Return [x, y] of the center of cell containing provided text 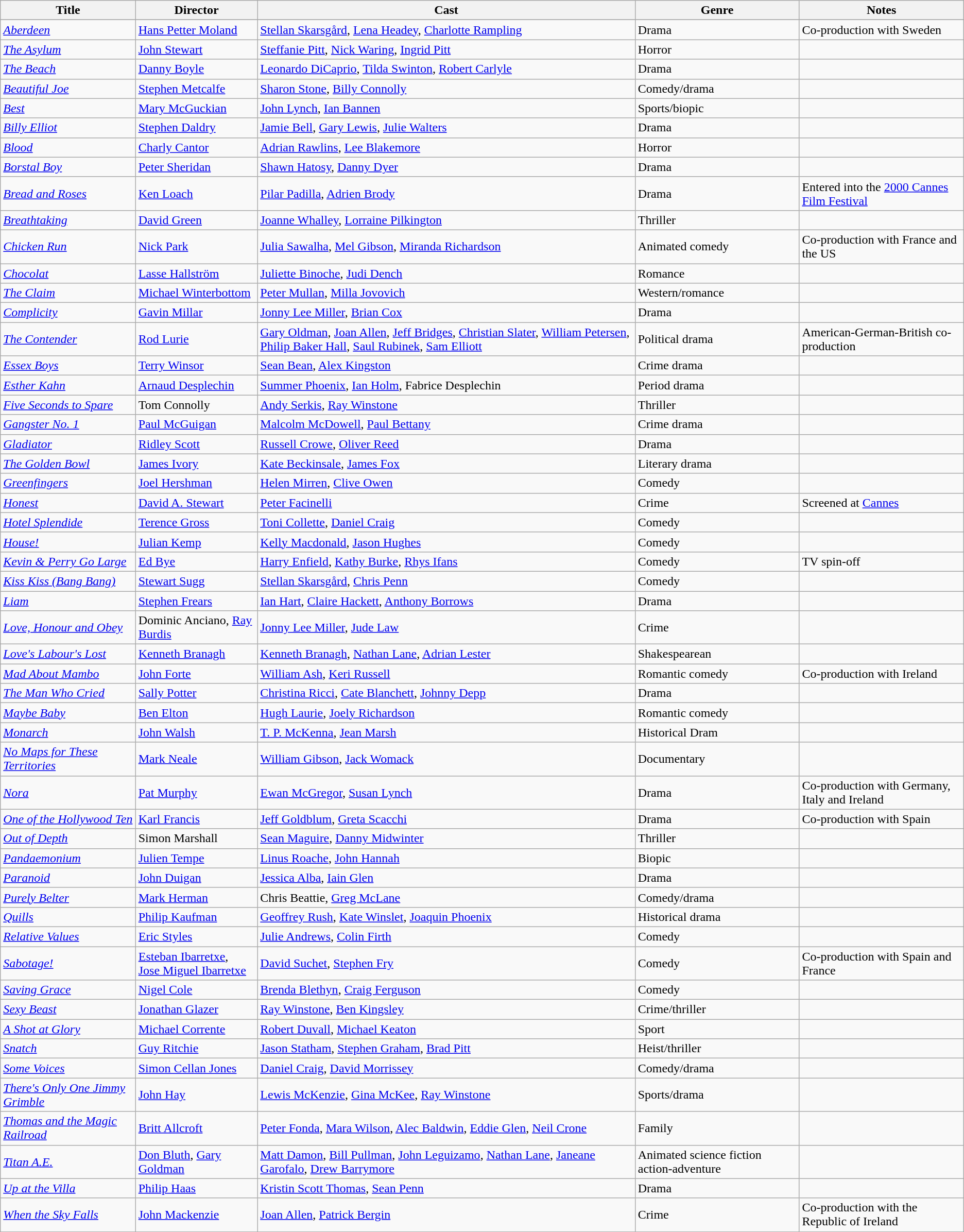
Stephen Frears [197, 601]
Stellan Skarsgård, Lena Headey, Charlotte Rampling [446, 30]
Political drama [717, 339]
Stellan Skarsgård, Chris Penn [446, 581]
Chocolat [68, 273]
Summer Phoenix, Ian Holm, Fabrice Desplechin [446, 385]
Jason Statham, Stephen Graham, Brad Pitt [446, 1049]
Shakespearean [717, 654]
The Claim [68, 293]
Robert Duvall, Michael Keaton [446, 1029]
Crime/thriller [717, 1009]
Peter Sheridan [197, 167]
The Golden Bowl [68, 464]
Ed Bye [197, 561]
Sports/biopic [717, 108]
Biopic [717, 858]
John Hay [197, 1095]
Matt Damon, Bill Pullman, John Leguizamo, Nathan Lane, Janeane Garofalo, Drew Barrymore [446, 1162]
Sean Maguire, Danny Midwinter [446, 839]
Out of Depth [68, 839]
Jonathan Glazer [197, 1009]
Malcolm McDowell, Paul Bettany [446, 424]
Steffanie Pitt, Nick Waring, Ingrid Pitt [446, 49]
Kristin Scott Thomas, Sean Penn [446, 1188]
Charly Cantor [197, 147]
Quills [68, 917]
Juliette Binoche, Judi Dench [446, 273]
Stewart Sugg [197, 581]
Ray Winstone, Ben Kingsley [446, 1009]
William Gibson, Jack Womack [446, 759]
The Asylum [68, 49]
Animated comedy [717, 246]
Joan Allen, Patrick Bergin [446, 1214]
Mary McGuckian [197, 108]
Romance [717, 273]
James Ivory [197, 464]
Jonny Lee Miller, Jude Law [446, 627]
Christina Ricci, Cate Blanchett, Johnny Depp [446, 693]
Julian Kemp [197, 542]
John Stewart [197, 49]
Breathtaking [68, 220]
Co-production with Spain [882, 819]
Karl Francis [197, 819]
Brenda Blethyn, Craig Ferguson [446, 990]
Joanne Whalley, Lorraine Pilkington [446, 220]
John Lynch, Ian Bannen [446, 108]
Pilar Padilla, Adrien Brody [446, 194]
One of the Hollywood Ten [68, 819]
Peter Mullan, Milla Jovovich [446, 293]
Tom Connolly [197, 405]
William Ash, Keri Russell [446, 674]
Sabotage! [68, 963]
Lewis McKenzie, Gina McKee, Ray Winstone [446, 1095]
Aberdeen [68, 30]
Essex Boys [68, 366]
Family [717, 1128]
Some Voices [68, 1068]
Mark Herman [197, 897]
Michael Winterbottom [197, 293]
Mad About Mambo [68, 674]
Gladiator [68, 444]
Snatch [68, 1049]
David Suchet, Stephen Fry [446, 963]
Relative Values [68, 936]
Geoffrey Rush, Kate Winslet, Joaquin Phoenix [446, 917]
David A. Stewart [197, 503]
The Contender [68, 339]
Helen Mirren, Clive Owen [446, 483]
Stephen Daldry [197, 128]
Screened at Cannes [882, 503]
Daniel Craig, David Morrissey [446, 1068]
Andy Serkis, Ray Winstone [446, 405]
Complicity [68, 313]
Toni Collette, Daniel Craig [446, 522]
Peter Fonda, Mara Wilson, Alec Baldwin, Eddie Glen, Neil Crone [446, 1128]
Sport [717, 1029]
Entered into the 2000 Cannes Film Festival [882, 194]
Kevin & Perry Go Large [68, 561]
House! [68, 542]
Co-production with Spain and France [882, 963]
Pandaemonium [68, 858]
Britt Allcroft [197, 1128]
Co-production with France and the US [882, 246]
Chris Beattie, Greg McLane [446, 897]
John Mackenzie [197, 1214]
When the Sky Falls [68, 1214]
A Shot at Glory [68, 1029]
Julia Sawalha, Mel Gibson, Miranda Richardson [446, 246]
Notes [882, 10]
Greenfingers [68, 483]
Jonny Lee Miller, Brian Cox [446, 313]
Philip Haas [197, 1188]
Rod Lurie [197, 339]
Jeff Goldblum, Greta Scacchi [446, 819]
Ken Loach [197, 194]
Director [197, 10]
Liam [68, 601]
Bread and Roses [68, 194]
Simon Marshall [197, 839]
Eric Styles [197, 936]
American-German-British co-production [882, 339]
Terence Gross [197, 522]
Michael Corrente [197, 1029]
Co-production with Ireland [882, 674]
Historical drama [717, 917]
Genre [717, 10]
TV spin-off [882, 561]
Co-production with Germany, Italy and Ireland [882, 792]
Gavin Millar [197, 313]
Russell Crowe, Oliver Reed [446, 444]
Best [68, 108]
The Beach [68, 69]
Dominic Anciano, Ray Burdis [197, 627]
Titan A.E. [68, 1162]
There's Only One Jimmy Grimble [68, 1095]
Honest [68, 503]
Kiss Kiss (Bang Bang) [68, 581]
Danny Boyle [197, 69]
Sharon Stone, Billy Connolly [446, 89]
Beautiful Joe [68, 89]
Gangster No. 1 [68, 424]
Paranoid [68, 878]
Pat Murphy [197, 792]
Joel Hershman [197, 483]
Thomas and the Magic Railroad [68, 1128]
Nick Park [197, 246]
Ben Elton [197, 713]
Simon Cellan Jones [197, 1068]
Monarch [68, 732]
Sean Bean, Alex Kingston [446, 366]
John Forte [197, 674]
Title [68, 10]
Western/romance [717, 293]
Love's Labour's Lost [68, 654]
Arnaud Desplechin [197, 385]
Animated science fiction action-adventure [717, 1162]
Shawn Hatosy, Danny Dyer [446, 167]
Sports/drama [717, 1095]
Five Seconds to Spare [68, 405]
Hugh Laurie, Joely Richardson [446, 713]
Julie Andrews, Colin Firth [446, 936]
Up at the Villa [68, 1188]
Borstal Boy [68, 167]
Kenneth Branagh, Nathan Lane, Adrian Lester [446, 654]
John Walsh [197, 732]
Sexy Beast [68, 1009]
Maybe Baby [68, 713]
Ridley Scott [197, 444]
Don Bluth, Gary Goldman [197, 1162]
Kate Beckinsale, James Fox [446, 464]
Peter Facinelli [446, 503]
Cast [446, 10]
Blood [68, 147]
Guy Ritchie [197, 1049]
Nora [68, 792]
Jessica Alba, Iain Glen [446, 878]
Leonardo DiCaprio, Tilda Swinton, Robert Carlyle [446, 69]
Stephen Metcalfe [197, 89]
Co-production with the Republic of Ireland [882, 1214]
Co-production with Sweden [882, 30]
No Maps for These Territories [68, 759]
Gary Oldman, Joan Allen, Jeff Bridges, Christian Slater, William Petersen, Philip Baker Hall, Saul Rubinek, Sam Elliott [446, 339]
T. P. McKenna, Jean Marsh [446, 732]
Esteban Ibarretxe, Jose Miguel Ibarretxe [197, 963]
Documentary [717, 759]
Ewan McGregor, Susan Lynch [446, 792]
Julien Tempe [197, 858]
Ian Hart, Claire Hackett, Anthony Borrows [446, 601]
John Duigan [197, 878]
Hans Petter Moland [197, 30]
Saving Grace [68, 990]
Heist/thriller [717, 1049]
Adrian Rawlins, Lee Blakemore [446, 147]
Period drama [717, 385]
Lasse Hallström [197, 273]
Terry Winsor [197, 366]
Historical Dram [717, 732]
Sally Potter [197, 693]
The Man Who Cried [68, 693]
Kenneth Branagh [197, 654]
Love, Honour and Obey [68, 627]
Nigel Cole [197, 990]
Linus Roache, John Hannah [446, 858]
Philip Kaufman [197, 917]
Harry Enfield, Kathy Burke, Rhys Ifans [446, 561]
Hotel Splendide [68, 522]
Purely Belter [68, 897]
Billy Elliot [68, 128]
Literary drama [717, 464]
Esther Kahn [68, 385]
David Green [197, 220]
Paul McGuigan [197, 424]
Chicken Run [68, 246]
Kelly Macdonald, Jason Hughes [446, 542]
Mark Neale [197, 759]
Jamie Bell, Gary Lewis, Julie Walters [446, 128]
